Capture the cell that displays the provided text and extract its [X, Y] central coordinate. 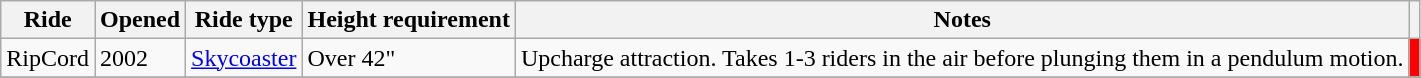
Ride [48, 20]
Height requirement [408, 20]
Over 42" [408, 58]
Upcharge attraction. Takes 1-3 riders in the air before plunging them in a pendulum motion. [962, 58]
Opened [140, 20]
2002 [140, 58]
Skycoaster [244, 58]
Ride type [244, 20]
RipCord [48, 58]
Notes [962, 20]
